Output the (X, Y) coordinate of the center of the cell containing the given text.  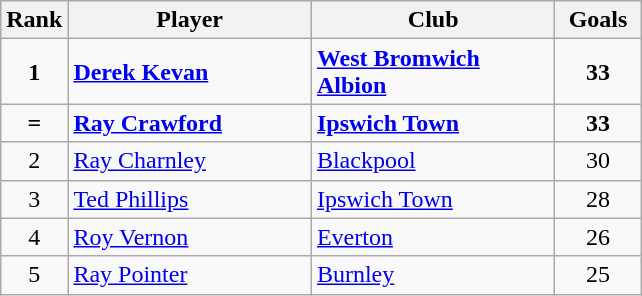
3 (34, 199)
25 (598, 275)
West Bromwich Albion (433, 72)
Ted Phillips (190, 199)
Goals (598, 20)
28 (598, 199)
Ray Pointer (190, 275)
Derek Kevan (190, 72)
Roy Vernon (190, 237)
5 (34, 275)
4 (34, 237)
Burnley (433, 275)
2 (34, 161)
Player (190, 20)
Ray Crawford (190, 123)
Club (433, 20)
Blackpool (433, 161)
Ray Charnley (190, 161)
30 (598, 161)
1 (34, 72)
= (34, 123)
Everton (433, 237)
26 (598, 237)
Rank (34, 20)
